For the text-containing cell, return its midpoint in (X, Y) coordinate format. 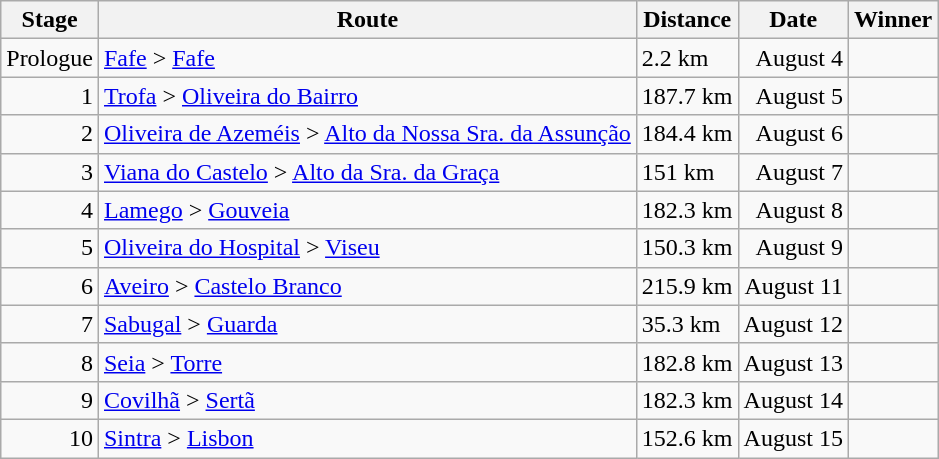
1 (50, 96)
Trofa > Oliveira do Bairro (367, 96)
187.7 km (687, 96)
Seia > Torre (367, 362)
35.3 km (687, 324)
August 11 (793, 286)
5 (50, 248)
August 12 (793, 324)
Lamego > Gouveia (367, 210)
Route (367, 20)
10 (50, 438)
Sabugal > Guarda (367, 324)
151 km (687, 172)
182.8 km (687, 362)
150.3 km (687, 248)
August 8 (793, 210)
August 7 (793, 172)
2.2 km (687, 58)
184.4 km (687, 134)
Stage (50, 20)
4 (50, 210)
August 9 (793, 248)
Prologue (50, 58)
3 (50, 172)
August 4 (793, 58)
Fafe > Fafe (367, 58)
Aveiro > Castelo Branco (367, 286)
Winner (892, 20)
August 15 (793, 438)
Viana do Castelo > Alto da Sra. da Graça (367, 172)
August 13 (793, 362)
152.6 km (687, 438)
Date (793, 20)
9 (50, 400)
Oliveira do Hospital > Viseu (367, 248)
215.9 km (687, 286)
August 14 (793, 400)
Covilhã > Sertã (367, 400)
Distance (687, 20)
August 6 (793, 134)
2 (50, 134)
Sintra > Lisbon (367, 438)
Oliveira de Azeméis > Alto da Nossa Sra. da Assunção (367, 134)
August 5 (793, 96)
8 (50, 362)
6 (50, 286)
7 (50, 324)
